Detect which cell encompasses the target text, then output its (x, y) center coordinate. 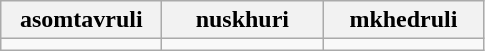
mkhedruli (404, 20)
asomtavruli (82, 20)
nuskhuri (242, 20)
